Return the [x, y] coordinate for the center point of the cell that contains the specified text.  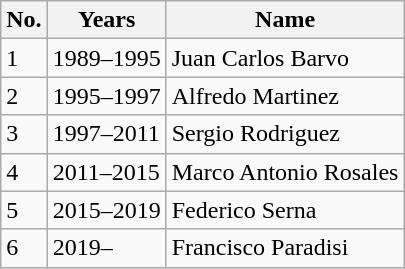
6 [24, 248]
1 [24, 58]
3 [24, 134]
Marco Antonio Rosales [285, 172]
Francisco Paradisi [285, 248]
Years [106, 20]
1997–2011 [106, 134]
Name [285, 20]
Juan Carlos Barvo [285, 58]
1989–1995 [106, 58]
4 [24, 172]
No. [24, 20]
Federico Serna [285, 210]
2 [24, 96]
1995–1997 [106, 96]
2015–2019 [106, 210]
2011–2015 [106, 172]
Alfredo Martinez [285, 96]
Sergio Rodriguez [285, 134]
5 [24, 210]
2019– [106, 248]
